Find where the given text appears and provide that cell's center as [x, y] coordinate. 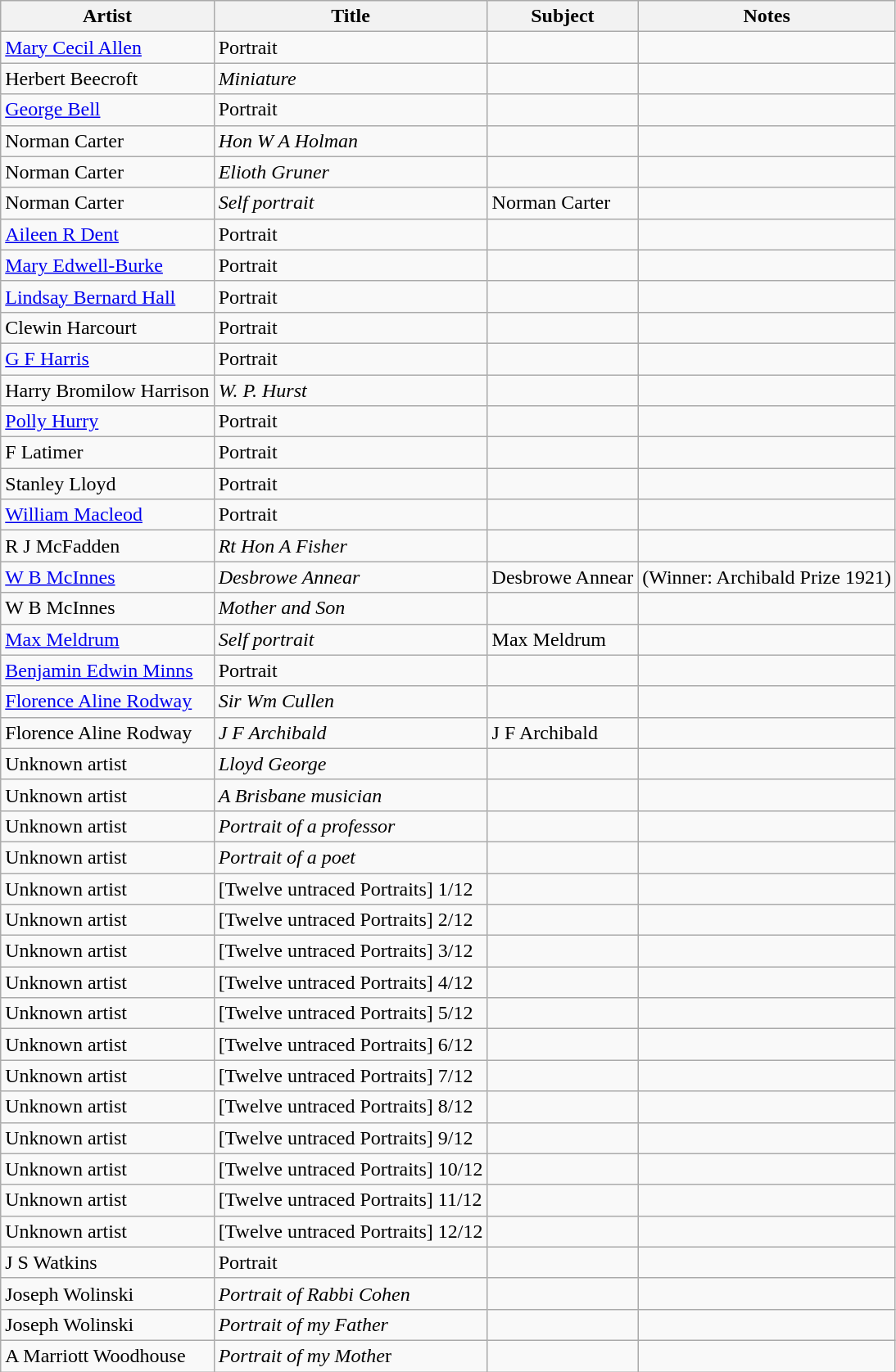
J S Watkins [107, 1262]
Sir Wm Cullen [351, 702]
Portrait of a professor [351, 826]
Herbert Beecroft [107, 79]
W. P. Hurst [351, 390]
G F Harris [107, 359]
Portrait of my Father [351, 1325]
Artist [107, 16]
Mary Edwell-Burke [107, 265]
Hon W A Holman [351, 141]
Title [351, 16]
R J McFadden [107, 546]
Portrait of Rabbi Cohen [351, 1293]
Portrait of a poet [351, 857]
[Twelve untraced Portraits] 1/12 [351, 888]
[Twelve untraced Portraits] 7/12 [351, 1076]
[Twelve untraced Portraits] 4/12 [351, 982]
[Twelve untraced Portraits] 5/12 [351, 1013]
[Twelve untraced Portraits] 11/12 [351, 1200]
Notes [767, 16]
A Marriott Woodhouse [107, 1356]
Elioth Gruner [351, 172]
George Bell [107, 110]
[Twelve untraced Portraits] 9/12 [351, 1138]
Rt Hon A Fisher [351, 546]
Miniature [351, 79]
[Twelve untraced Portraits] 8/12 [351, 1107]
Clewin Harcourt [107, 327]
Mary Cecil Allen [107, 47]
Stanley Lloyd [107, 484]
Aileen R Dent [107, 234]
Lloyd George [351, 764]
Mother and Son [351, 608]
[Twelve untraced Portraits] 2/12 [351, 920]
Subject [563, 16]
Portrait of my Mother [351, 1356]
Lindsay Bernard Hall [107, 296]
William Macleod [107, 515]
Polly Hurry [107, 422]
Benjamin Edwin Minns [107, 670]
(Winner: Archibald Prize 1921) [767, 577]
Harry Bromilow Harrison [107, 390]
[Twelve untraced Portraits] 10/12 [351, 1169]
F Latimer [107, 453]
[Twelve untraced Portraits] 3/12 [351, 951]
[Twelve untraced Portraits] 6/12 [351, 1045]
A Brisbane musician [351, 795]
[Twelve untraced Portraits] 12/12 [351, 1231]
